For the text-containing cell, return its midpoint in (x, y) coordinate format. 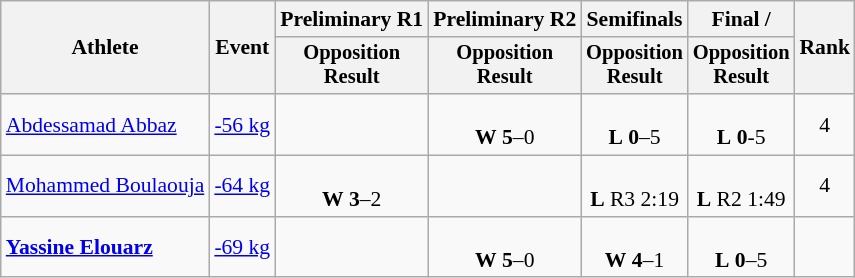
Event (242, 48)
W 4–1 (634, 248)
Athlete (106, 48)
W 3–2 (352, 186)
Abdessamad Abbaz (106, 124)
L R2 1:49 (742, 186)
Preliminary R1 (352, 19)
-69 kg (242, 248)
Mohammed Boulaouja (106, 186)
Semifinals (634, 19)
Preliminary R2 (504, 19)
L R3 2:19 (634, 186)
L 0-5 (742, 124)
Rank (824, 48)
-56 kg (242, 124)
Final / (742, 19)
-64 kg (242, 186)
Yassine Elouarz (106, 248)
